Locate the cell with the specified text and output its (x, y) center coordinate. 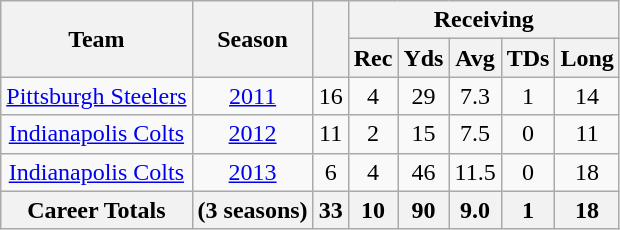
2013 (252, 172)
Yds (424, 58)
Receiving (484, 20)
14 (587, 96)
Career Totals (96, 210)
29 (424, 96)
9.0 (475, 210)
Season (252, 39)
Team (96, 39)
Pittsburgh Steelers (96, 96)
2011 (252, 96)
46 (424, 172)
15 (424, 134)
Long (587, 58)
7.3 (475, 96)
6 (330, 172)
2 (373, 134)
Avg (475, 58)
90 (424, 210)
11.5 (475, 172)
Rec (373, 58)
7.5 (475, 134)
(3 seasons) (252, 210)
33 (330, 210)
TDs (528, 58)
10 (373, 210)
2012 (252, 134)
16 (330, 96)
